Determine the (X, Y) coordinate at the center of the cell enclosing the given text.  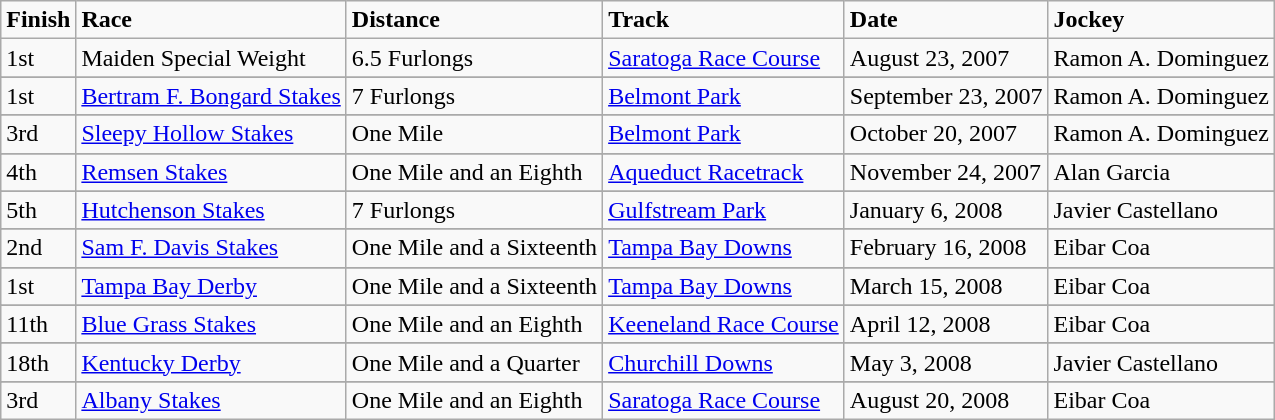
Bertram F. Bongard Stakes (211, 96)
Tampa Bay Derby (211, 286)
October 20, 2007 (946, 134)
February 16, 2008 (946, 248)
April 12, 2008 (946, 324)
Jockey (1161, 20)
Finish (38, 20)
September 23, 2007 (946, 96)
Keeneland Race Course (724, 324)
4th (38, 172)
Blue Grass Stakes (211, 324)
Distance (474, 20)
Hutchenson Stakes (211, 210)
January 6, 2008 (946, 210)
2nd (38, 248)
6.5 Furlongs (474, 58)
Aqueduct Racetrack (724, 172)
11th (38, 324)
Sam F. Davis Stakes (211, 248)
March 15, 2008 (946, 286)
One Mile and a Quarter (474, 362)
Churchill Downs (724, 362)
August 23, 2007 (946, 58)
Maiden Special Weight (211, 58)
18th (38, 362)
May 3, 2008 (946, 362)
Alan Garcia (1161, 172)
One Mile (474, 134)
Remsen Stakes (211, 172)
5th (38, 210)
Kentucky Derby (211, 362)
Albany Stakes (211, 400)
Track (724, 20)
August 20, 2008 (946, 400)
Race (211, 20)
Gulfstream Park (724, 210)
November 24, 2007 (946, 172)
Date (946, 20)
Sleepy Hollow Stakes (211, 134)
